Provide the [x, y] coordinate of the cell's center where the given text is located.  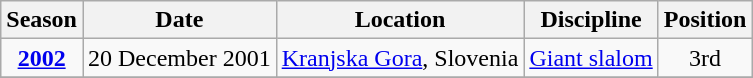
2002 [42, 58]
Season [42, 20]
Discipline [591, 20]
20 December 2001 [179, 58]
3rd [705, 58]
Giant slalom [591, 58]
Date [179, 20]
Location [400, 20]
Kranjska Gora, Slovenia [400, 58]
Position [705, 20]
